Capture the cell that displays the provided text and extract its [x, y] central coordinate. 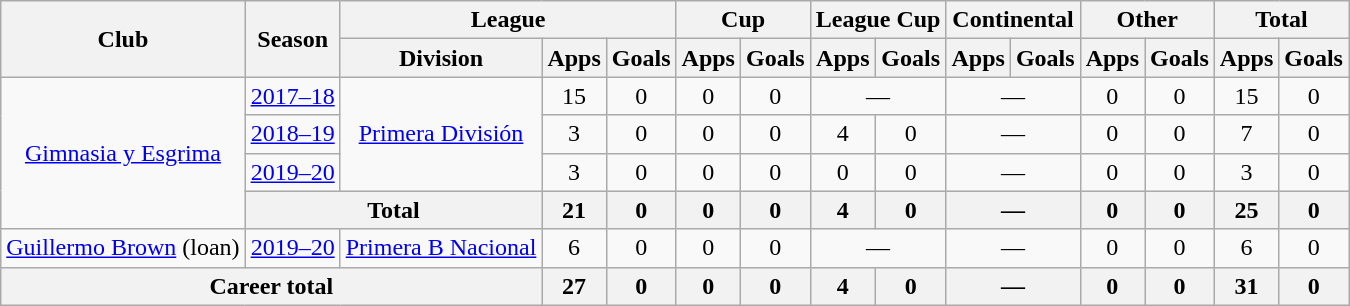
Primera División [441, 134]
Continental [1013, 20]
25 [1246, 210]
Club [123, 39]
Season [292, 39]
7 [1246, 134]
2017–18 [292, 96]
Career total [272, 286]
Guillermo Brown (loan) [123, 248]
League [508, 20]
27 [574, 286]
League Cup [878, 20]
Division [441, 58]
Other [1147, 20]
Cup [743, 20]
2018–19 [292, 134]
Primera B Nacional [441, 248]
31 [1246, 286]
Gimnasia y Esgrima [123, 153]
21 [574, 210]
